Return the [x, y] coordinate for the center point of the cell that contains the specified text.  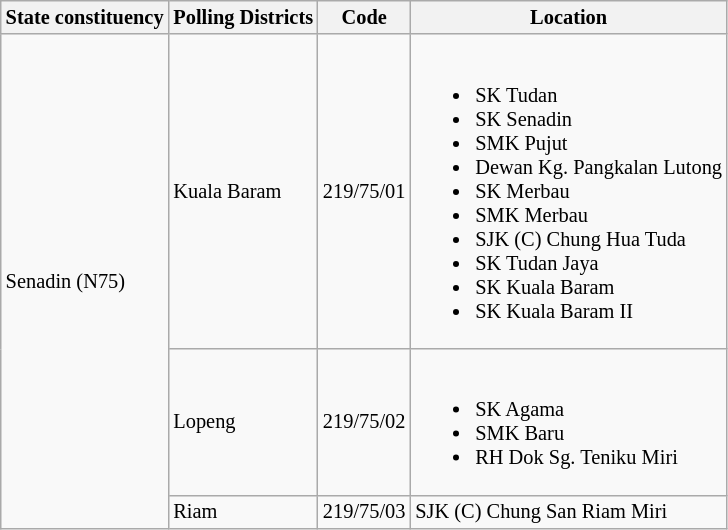
219/75/03 [364, 512]
Lopeng [243, 421]
219/75/01 [364, 191]
SJK (C) Chung San Riam Miri [568, 512]
Kuala Baram [243, 191]
Polling Districts [243, 17]
219/75/02 [364, 421]
SK AgamaSMK BaruRH Dok Sg. Teniku Miri [568, 421]
SK TudanSK SenadinSMK PujutDewan Kg. Pangkalan LutongSK MerbauSMK MerbauSJK (C) Chung Hua TudaSK Tudan JayaSK Kuala BaramSK Kuala Baram II [568, 191]
Code [364, 17]
Riam [243, 512]
State constituency [85, 17]
Location [568, 17]
Senadin (N75) [85, 282]
